Search for the cell housing the specified text and yield its (x, y) center coordinate. 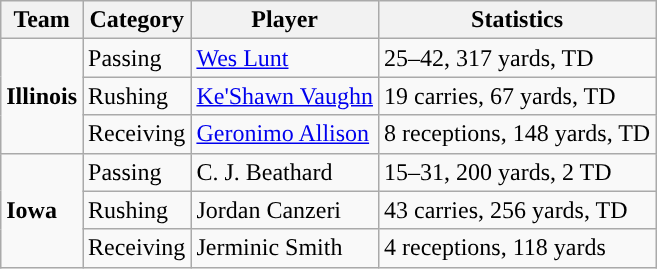
Illinois (42, 96)
Category (137, 20)
Ke'Shawn Vaughn (285, 96)
Team (42, 20)
Player (285, 20)
Wes Lunt (285, 58)
4 receptions, 118 yards (516, 248)
Jordan Canzeri (285, 210)
25–42, 317 yards, TD (516, 58)
8 receptions, 148 yards, TD (516, 134)
Geronimo Allison (285, 134)
Jerminic Smith (285, 248)
15–31, 200 yards, 2 TD (516, 172)
19 carries, 67 yards, TD (516, 96)
43 carries, 256 yards, TD (516, 210)
C. J. Beathard (285, 172)
Statistics (516, 20)
Iowa (42, 210)
